Capture the cell that displays the provided text and extract its [X, Y] central coordinate. 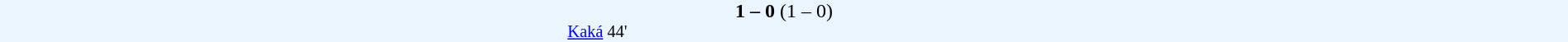
Kaká 44' [313, 32]
1 – 0 (1 – 0) [784, 12]
